Return [X, Y] of the center of cell containing provided text 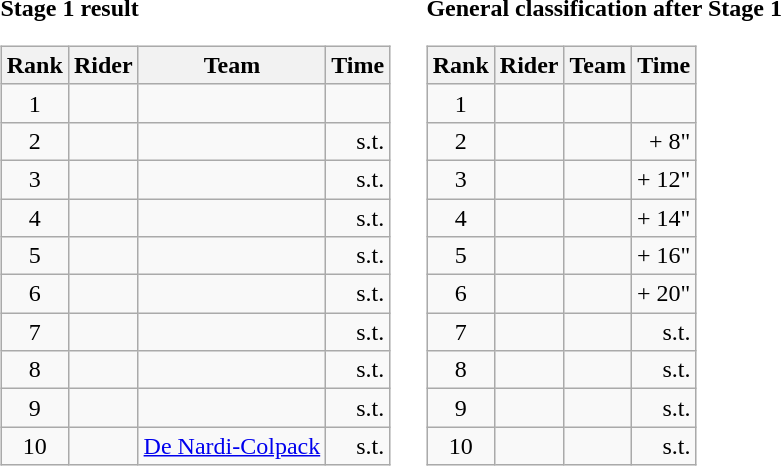
+ 16" [664, 256]
+ 8" [664, 141]
De Nardi-Colpack [232, 446]
+ 20" [664, 294]
+ 12" [664, 179]
+ 14" [664, 217]
